Find where the given text appears and provide that cell's center as [X, Y] coordinate. 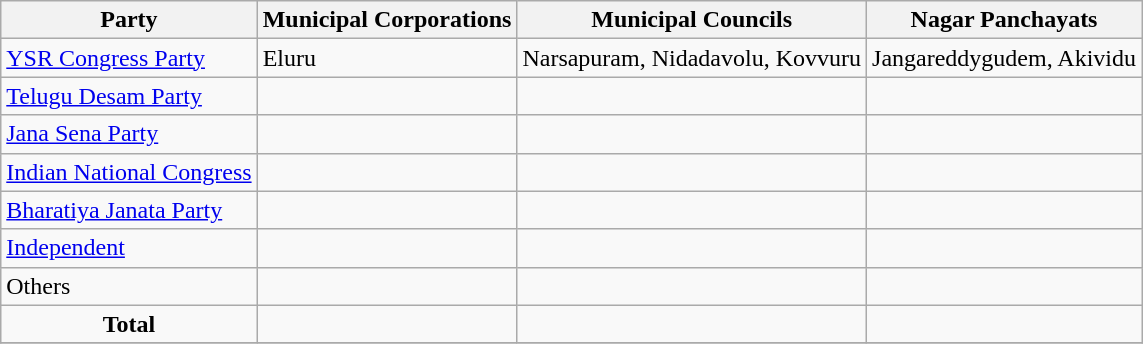
Municipal Councils [692, 20]
Others [129, 286]
Municipal Corporations [387, 20]
Bharatiya Janata Party [129, 210]
Eluru [387, 58]
Telugu Desam Party [129, 96]
Independent [129, 248]
Nagar Panchayats [1004, 20]
Total [129, 324]
Narsapuram, Nidadavolu, Kovvuru [692, 58]
Jana Sena Party [129, 134]
Indian National Congress [129, 172]
Party [129, 20]
YSR Congress Party [129, 58]
Jangareddygudem, Akividu [1004, 58]
